Locate the cell with the specified text and output its [X, Y] center coordinate. 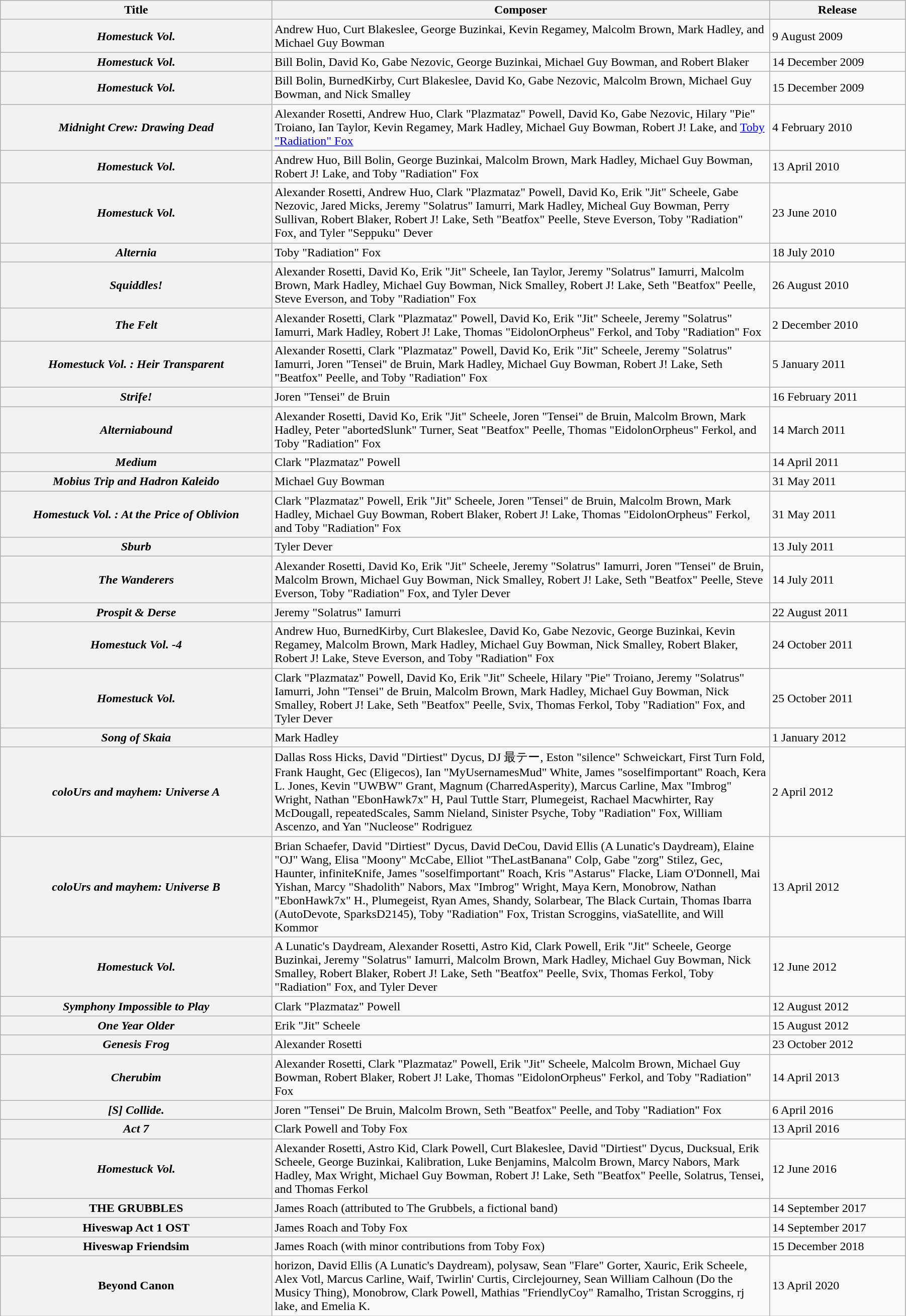
6 April 2016 [837, 1110]
15 August 2012 [837, 1025]
Strife! [136, 397]
13 April 2010 [837, 167]
13 April 2012 [837, 887]
Alterniabound [136, 429]
Hiveswap Friendsim [136, 1246]
Clark Powell and Toby Fox [521, 1129]
Prospit & Derse [136, 612]
Composer [521, 10]
Midnight Crew: Drawing Dead [136, 127]
13 April 2020 [837, 1286]
2 December 2010 [837, 325]
The Wanderers [136, 580]
14 December 2009 [837, 62]
15 December 2009 [837, 87]
18 July 2010 [837, 252]
Sburb [136, 547]
Bill Bolin, BurnedKirby, Curt Blakeslee, David Ko, Gabe Nezovic, Malcolm Brown, Michael Guy Bowman, and Nick Smalley [521, 87]
Mark Hadley [521, 737]
12 June 2012 [837, 967]
22 August 2011 [837, 612]
2 April 2012 [837, 792]
Beyond Canon [136, 1286]
13 April 2016 [837, 1129]
15 December 2018 [837, 1246]
Joren "Tensei" de Bruin [521, 397]
16 February 2011 [837, 397]
12 August 2012 [837, 1006]
Michael Guy Bowman [521, 482]
Title [136, 10]
Act 7 [136, 1129]
Erik "Jit" Scheele [521, 1025]
14 March 2011 [837, 429]
Toby "Radiation" Fox [521, 252]
14 April 2011 [837, 462]
23 June 2010 [837, 213]
James Roach (attributed to The Grubbels, a fictional band) [521, 1208]
Hiveswap Act 1 OST [136, 1227]
Mobius Trip and Hadron Kaleido [136, 482]
Squiddles! [136, 285]
14 April 2013 [837, 1077]
James Roach (with minor contributions from Toby Fox) [521, 1246]
9 August 2009 [837, 36]
Homestuck Vol. : At the Price of Oblivion [136, 514]
Symphony Impossible to Play [136, 1006]
coloUrs and mayhem: Universe B [136, 887]
Homestuck Vol. : Heir Transparent [136, 364]
25 October 2011 [837, 698]
13 July 2011 [837, 547]
5 January 2011 [837, 364]
4 February 2010 [837, 127]
Cherubim [136, 1077]
14 July 2011 [837, 580]
Song of Skaia [136, 737]
Alternia [136, 252]
Andrew Huo, Curt Blakeslee, George Buzinkai, Kevin Regamey, Malcolm Brown, Mark Hadley, and Michael Guy Bowman [521, 36]
The Felt [136, 325]
Release [837, 10]
Andrew Huo, Bill Bolin, George Buzinkai, Malcolm Brown, Mark Hadley, Michael Guy Bowman, Robert J! Lake, and Toby "Radiation" Fox [521, 167]
12 June 2016 [837, 1168]
23 October 2012 [837, 1045]
Jeremy "Solatrus" Iamurri [521, 612]
[S] Collide. [136, 1110]
coloUrs and mayhem: Universe A [136, 792]
James Roach and Toby Fox [521, 1227]
Medium [136, 462]
Homestuck Vol. -4 [136, 645]
Joren "Tensei" De Bruin, Malcolm Brown, Seth "Beatfox" Peelle, and Toby "Radiation" Fox [521, 1110]
Tyler Dever [521, 547]
One Year Older [136, 1025]
26 August 2010 [837, 285]
24 October 2011 [837, 645]
1 January 2012 [837, 737]
Bill Bolin, David Ko, Gabe Nezovic, George Buzinkai, Michael Guy Bowman, and Robert Blaker [521, 62]
THE GRUBBLES [136, 1208]
Alexander Rosetti [521, 1045]
Genesis Frog [136, 1045]
